Locate the cell with the specified text and output its (x, y) center coordinate. 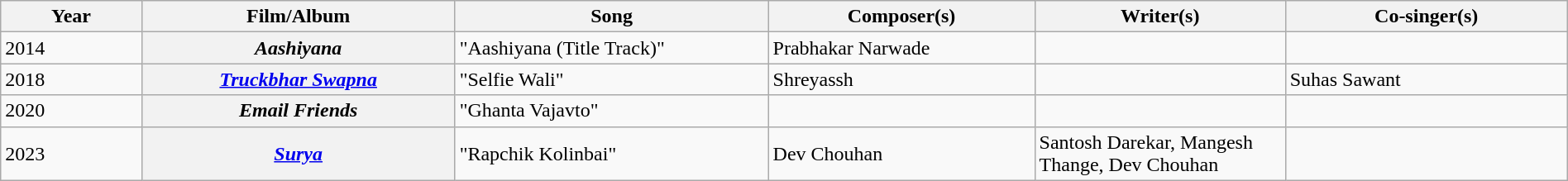
Truckbhar Swapna (298, 79)
Aashiyana (298, 48)
Composer(s) (901, 17)
Film/Album (298, 17)
"Ghanta Vajavto" (612, 111)
Email Friends (298, 111)
Prabhakar Narwade (901, 48)
Dev Chouhan (901, 154)
Co-singer(s) (1426, 17)
Song (612, 17)
Year (71, 17)
2023 (71, 154)
2020 (71, 111)
"Aashiyana (Title Track)" (612, 48)
2014 (71, 48)
Suhas Sawant (1426, 79)
2018 (71, 79)
Surya (298, 154)
Shreyassh (901, 79)
"Selfie Wali" (612, 79)
"Rapchik Kolinbai" (612, 154)
Santosh Darekar, Mangesh Thange, Dev Chouhan (1159, 154)
Writer(s) (1159, 17)
